Pinpoint the cell where the given text exists, returning its [x, y] midpoint coordinate. 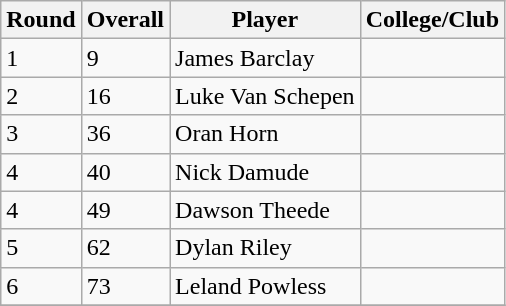
5 [41, 248]
College/Club [432, 20]
6 [41, 286]
9 [125, 58]
Player [266, 20]
Leland Powless [266, 286]
Luke Van Schepen [266, 96]
3 [41, 134]
Dylan Riley [266, 248]
Nick Damude [266, 172]
Round [41, 20]
62 [125, 248]
40 [125, 172]
49 [125, 210]
Dawson Theede [266, 210]
Oran Horn [266, 134]
73 [125, 286]
36 [125, 134]
2 [41, 96]
James Barclay [266, 58]
16 [125, 96]
Overall [125, 20]
1 [41, 58]
